Provide the [X, Y] coordinate of the cell's center where the given text is located.  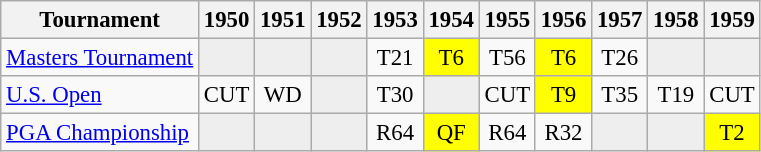
1955 [507, 20]
1950 [227, 20]
WD [283, 95]
1952 [339, 20]
1957 [620, 20]
T26 [620, 58]
QF [451, 133]
T30 [395, 95]
1953 [395, 20]
T2 [732, 133]
T19 [676, 95]
T56 [507, 58]
1956 [563, 20]
1951 [283, 20]
1958 [676, 20]
U.S. Open [100, 95]
T21 [395, 58]
Tournament [100, 20]
Masters Tournament [100, 58]
PGA Championship [100, 133]
T35 [620, 95]
T9 [563, 95]
1954 [451, 20]
R32 [563, 133]
1959 [732, 20]
